Detect which cell encompasses the target text, then output its [x, y] center coordinate. 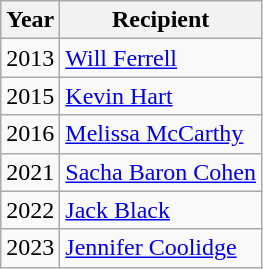
2016 [30, 134]
2021 [30, 172]
Sacha Baron Cohen [161, 172]
2022 [30, 210]
2015 [30, 96]
2023 [30, 248]
2013 [30, 58]
Recipient [161, 20]
Jennifer Coolidge [161, 248]
Melissa McCarthy [161, 134]
Will Ferrell [161, 58]
Kevin Hart [161, 96]
Year [30, 20]
Jack Black [161, 210]
